From the cell containing the given text, extract its center point as [x, y] coordinate. 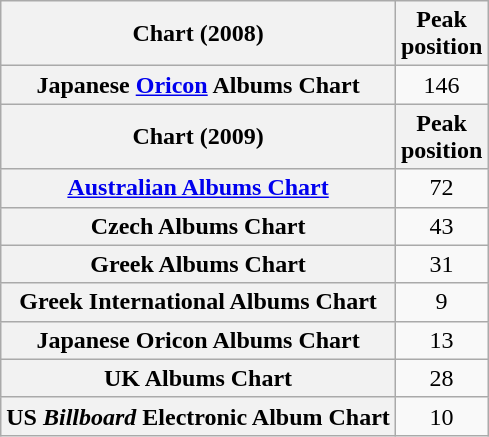
146 [441, 85]
13 [441, 340]
Czech Albums Chart [198, 226]
43 [441, 226]
31 [441, 264]
9 [441, 302]
Australian Albums Chart [198, 188]
72 [441, 188]
Greek International Albums Chart [198, 302]
Greek Albums Chart [198, 264]
Chart (2009) [198, 136]
US Billboard Electronic Album Chart [198, 416]
UK Albums Chart [198, 378]
28 [441, 378]
Chart (2008) [198, 34]
10 [441, 416]
